Provide the [x, y] coordinate of the cell's center where the given text is located.  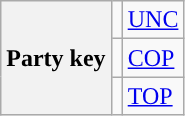
Party key [56, 58]
UNC [153, 20]
COP [153, 58]
TOP [153, 96]
